Provide the [X, Y] coordinate of the cell's center where the given text is located.  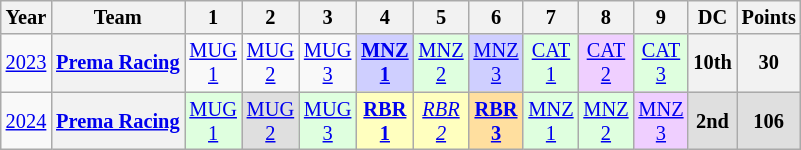
7 [550, 17]
106 [769, 121]
DC [712, 17]
CAT3 [660, 63]
CAT1 [550, 63]
2nd [712, 121]
10th [712, 63]
2023 [26, 63]
Team [118, 17]
9 [660, 17]
1 [212, 17]
RBR2 [442, 121]
2024 [26, 121]
RBR1 [384, 121]
5 [442, 17]
6 [496, 17]
30 [769, 63]
RBR3 [496, 121]
CAT2 [606, 63]
2 [270, 17]
Year [26, 17]
4 [384, 17]
3 [328, 17]
8 [606, 17]
Points [769, 17]
